Return the (x, y) coordinate for the center point of the cell that contains the specified text.  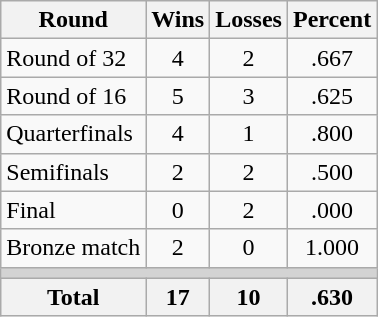
.800 (332, 134)
.000 (332, 210)
.500 (332, 172)
Round (74, 20)
Quarterfinals (74, 134)
Bronze match (74, 248)
1 (249, 134)
5 (178, 96)
Round of 32 (74, 58)
Losses (249, 20)
Percent (332, 20)
Semifinals (74, 172)
.625 (332, 96)
.667 (332, 58)
Wins (178, 20)
Final (74, 210)
10 (249, 297)
17 (178, 297)
3 (249, 96)
Total (74, 297)
.630 (332, 297)
Round of 16 (74, 96)
1.000 (332, 248)
